Scan for the cell matching the given text and deliver its (x, y) coordinate at center. 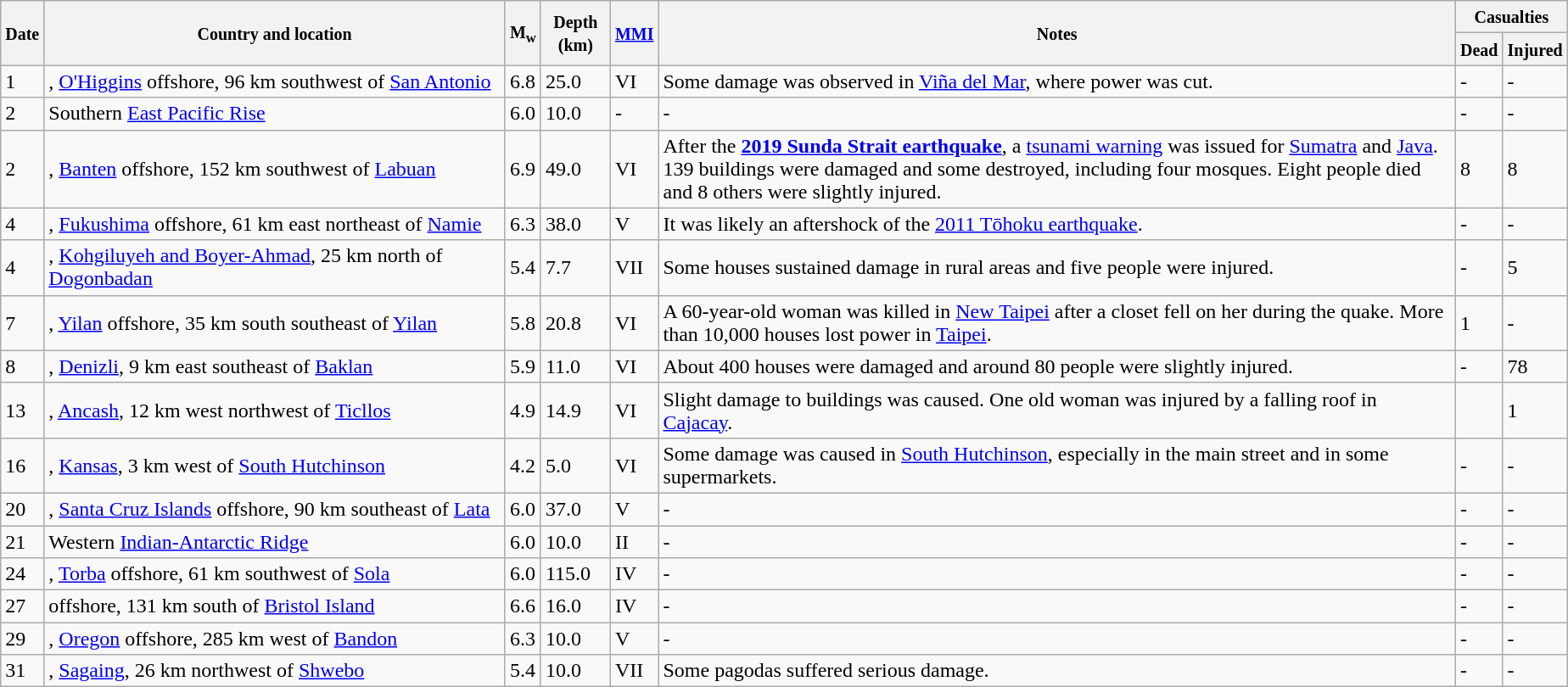
29 (22, 639)
21 (22, 542)
It was likely an aftershock of the 2011 Tōhoku earthquake. (1057, 224)
27 (22, 606)
Date (22, 33)
Some pagodas suffered serious damage. (1057, 671)
, Torba offshore, 61 km southwest of Sola (275, 574)
25.0 (575, 81)
, Denizli, 9 km east southeast of Baklan (275, 366)
4.2 (523, 465)
, Kohgiluyeh and Boyer-Ahmad, 25 km north of Dogonbadan (275, 268)
, Kansas, 3 km west of South Hutchinson (275, 465)
78 (1535, 366)
, Santa Cruz Islands offshore, 90 km southeast of Lata (275, 509)
Slight damage to buildings was caused. One old woman was injured by a falling roof in Cajacay. (1057, 411)
Some houses sustained damage in rural areas and five people were injured. (1057, 268)
38.0 (575, 224)
, Oregon offshore, 285 km west of Bandon (275, 639)
6.8 (523, 81)
, O'Higgins offshore, 96 km southwest of San Antonio (275, 81)
5.8 (523, 322)
About 400 houses were damaged and around 80 people were slightly injured. (1057, 366)
Western Indian-Antarctic Ridge (275, 542)
Casualties (1511, 17)
49.0 (575, 169)
6.6 (523, 606)
20.8 (575, 322)
offshore, 131 km south of Bristol Island (275, 606)
Some damage was caused in South Hutchinson, especially in the main street and in some supermarkets. (1057, 465)
Mw (523, 33)
13 (22, 411)
Country and location (275, 33)
4.9 (523, 411)
24 (22, 574)
7.7 (575, 268)
31 (22, 671)
16 (22, 465)
II (635, 542)
, Fukushima offshore, 61 km east northeast of Namie (275, 224)
11.0 (575, 366)
MMI (635, 33)
, Sagaing, 26 km northwest of Shwebo (275, 671)
6.9 (523, 169)
5.0 (575, 465)
, Yilan offshore, 35 km south southeast of Yilan (275, 322)
5 (1535, 268)
115.0 (575, 574)
Notes (1057, 33)
37.0 (575, 509)
Depth (km) (575, 33)
Injured (1535, 49)
Southern East Pacific Rise (275, 114)
, Ancash, 12 km west northwest of Ticllos (275, 411)
14.9 (575, 411)
20 (22, 509)
, Banten offshore, 152 km southwest of Labuan (275, 169)
Dead (1479, 49)
5.9 (523, 366)
7 (22, 322)
Some damage was observed in Viña del Mar, where power was cut. (1057, 81)
16.0 (575, 606)
A 60-year-old woman was killed in New Taipei after a closet fell on her during the quake. More than 10,000 houses lost power in Taipei. (1057, 322)
